Scan for the cell matching the given text and deliver its [X, Y] coordinate at center. 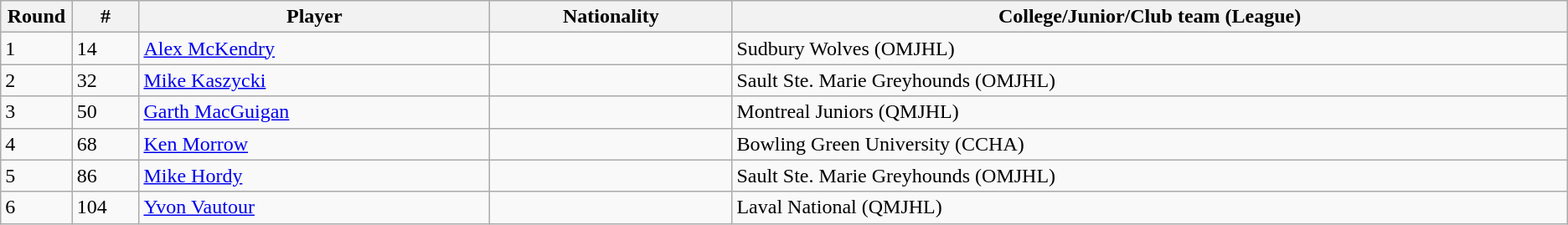
Player [315, 17]
68 [106, 144]
College/Junior/Club team (League) [1149, 17]
Nationality [611, 17]
2 [37, 80]
Mike Hordy [315, 176]
1 [37, 49]
Sudbury Wolves (OMJHL) [1149, 49]
3 [37, 112]
Round [37, 17]
32 [106, 80]
Bowling Green University (CCHA) [1149, 144]
Mike Kaszycki [315, 80]
Ken Morrow [315, 144]
4 [37, 144]
14 [106, 49]
Garth MacGuigan [315, 112]
Alex McKendry [315, 49]
6 [37, 207]
5 [37, 176]
Yvon Vautour [315, 207]
Montreal Juniors (QMJHL) [1149, 112]
50 [106, 112]
86 [106, 176]
104 [106, 207]
Laval National (QMJHL) [1149, 207]
# [106, 17]
